Identify which cell holds the provided text, then report its [X, Y] central coordinate. 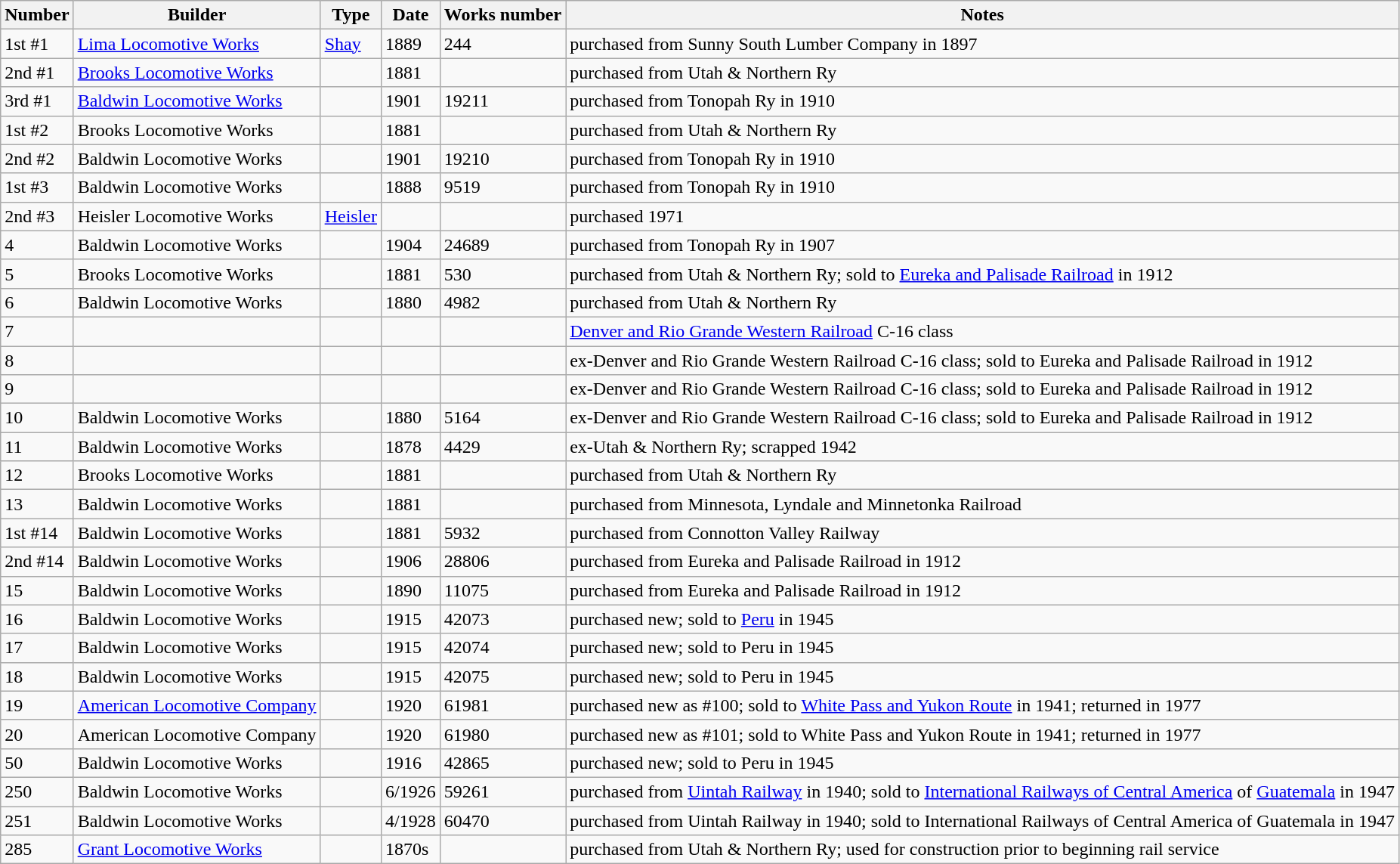
2nd #3 [37, 216]
Grant Locomotive Works [196, 850]
42865 [502, 763]
11 [37, 447]
purchased from Utah & Northern Ry; sold to Eureka and Palisade Railroad in 1912 [982, 274]
purchased 1971 [982, 216]
7 [37, 331]
250 [37, 791]
Number [37, 15]
1890 [410, 590]
60470 [502, 820]
1st #1 [37, 44]
530 [502, 274]
24689 [502, 245]
1904 [410, 245]
42073 [502, 619]
50 [37, 763]
Type [351, 15]
1889 [410, 44]
Heisler Locomotive Works [196, 216]
purchased from Sunny South Lumber Company in 1897 [982, 44]
18 [37, 677]
61981 [502, 705]
Builder [196, 15]
Heisler [351, 216]
28806 [502, 562]
251 [37, 820]
1870s [410, 850]
1st #14 [37, 533]
Lima Locomotive Works [196, 44]
purchased from Minnesota, Lyndale and Minnetonka Railroad [982, 504]
Denver and Rio Grande Western Railroad C-16 class [982, 331]
Shay [351, 44]
13 [37, 504]
244 [502, 44]
17 [37, 648]
12 [37, 475]
285 [37, 850]
19210 [502, 159]
42074 [502, 648]
Notes [982, 15]
Works number [502, 15]
purchased from Utah & Northern Ry; used for construction prior to beginning rail service [982, 850]
2nd #14 [37, 562]
19211 [502, 101]
1906 [410, 562]
1878 [410, 447]
1st #3 [37, 187]
16 [37, 619]
42075 [502, 677]
purchased from Tonopah Ry in 1907 [982, 245]
19 [37, 705]
61980 [502, 734]
5164 [502, 418]
purchased new as #101; sold to White Pass and Yukon Route in 1941; returned in 1977 [982, 734]
8 [37, 361]
Date [410, 15]
4429 [502, 447]
purchased from Connotton Valley Railway [982, 533]
5932 [502, 533]
purchased new as #100; sold to White Pass and Yukon Route in 1941; returned in 1977 [982, 705]
6 [37, 302]
4/1928 [410, 820]
1st #2 [37, 130]
20 [37, 734]
59261 [502, 791]
ex-Utah & Northern Ry; scrapped 1942 [982, 447]
5 [37, 274]
4 [37, 245]
1888 [410, 187]
15 [37, 590]
1916 [410, 763]
9 [37, 389]
9519 [502, 187]
11075 [502, 590]
2nd #1 [37, 73]
2nd #2 [37, 159]
3rd #1 [37, 101]
6/1926 [410, 791]
10 [37, 418]
4982 [502, 302]
